Determine the [X, Y] coordinate at the center of the cell enclosing the given text.  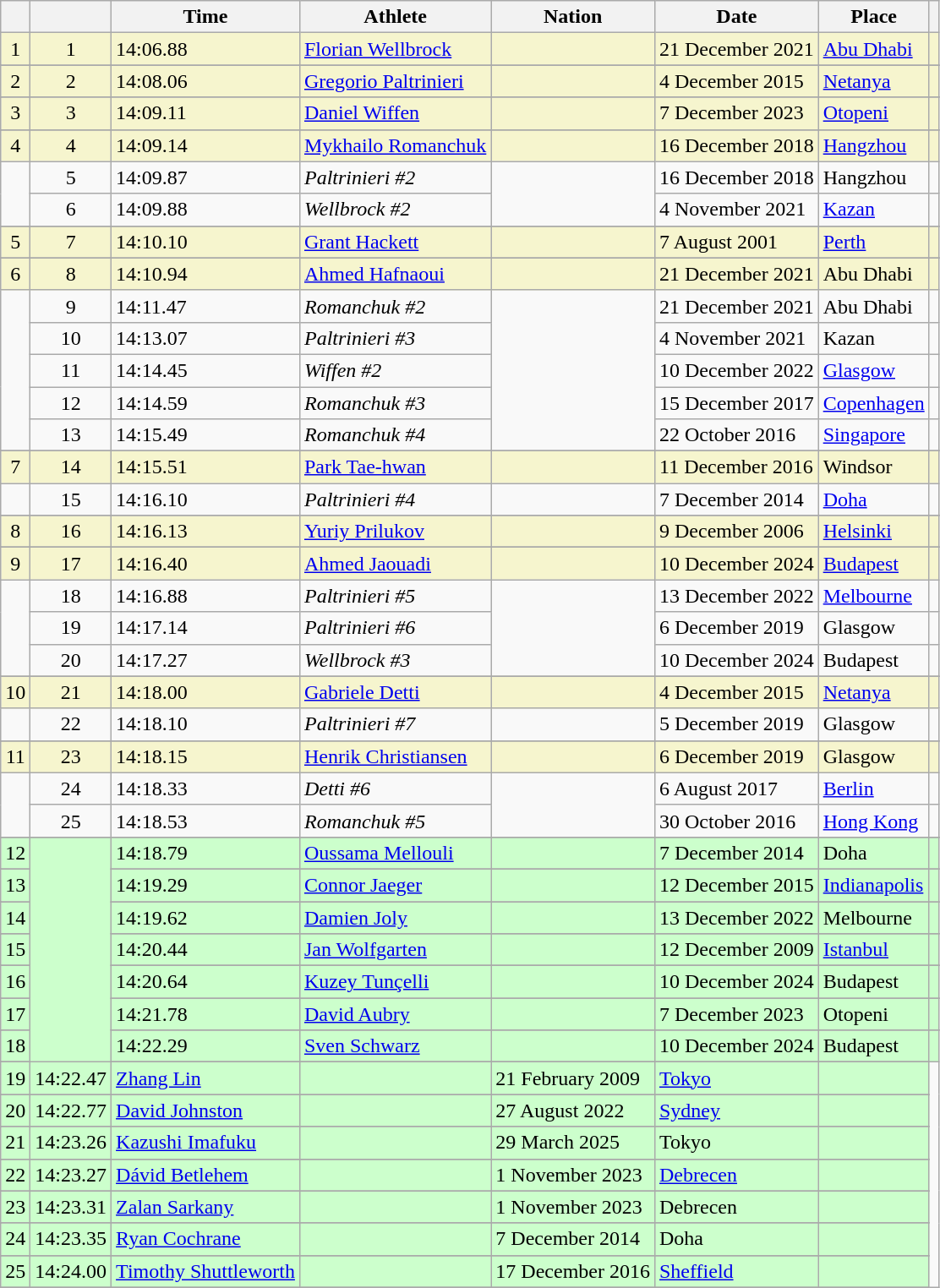
14:16.13 [206, 532]
Nation [573, 17]
Berlin [874, 789]
14:09.88 [206, 210]
Sydney [736, 1111]
9 December 2006 [736, 532]
Detti #6 [395, 789]
14:16.88 [206, 596]
14:16.10 [206, 499]
Florian Wellbrock [395, 49]
Ahmed Hafnaoui [395, 274]
Istanbul [874, 950]
17 December 2016 [573, 1271]
Zalan Sarkany [206, 1207]
Romanchuk #3 [395, 403]
14:23.31 [71, 1207]
Helsinki [874, 532]
14:09.87 [206, 177]
7 August 2001 [736, 242]
14:20.44 [206, 950]
Jan Wolfgarten [395, 950]
14:10.94 [206, 274]
Paltrinieri #4 [395, 499]
Hong Kong [874, 821]
14:15.49 [206, 435]
12 December 2009 [736, 950]
Gregorio Paltrinieri [395, 81]
14:17.27 [206, 660]
Dávid Betlehem [206, 1175]
Grant Hackett [395, 242]
Windsor [874, 467]
14:18.33 [206, 789]
Place [874, 17]
14:15.51 [206, 467]
14:23.27 [71, 1175]
Date [736, 17]
Daniel Wiffen [395, 113]
Kazushi Imafuku [206, 1143]
Wellbrock #3 [395, 660]
14:21.78 [206, 1014]
14:14.45 [206, 370]
14:20.64 [206, 982]
6 August 2017 [736, 789]
14:13.07 [206, 338]
Mykhailo Romanchuk [395, 145]
Romanchuk #5 [395, 821]
Ryan Cochrane [206, 1239]
Perth [874, 242]
Time [206, 17]
22 October 2016 [736, 435]
Indianapolis [874, 885]
Sven Schwarz [395, 1046]
14:22.47 [71, 1078]
Wellbrock #2 [395, 210]
14:19.62 [206, 917]
14:18.53 [206, 821]
14:18.79 [206, 853]
Romanchuk #4 [395, 435]
Connor Jaeger [395, 885]
14:17.14 [206, 628]
29 March 2025 [573, 1143]
Athlete [395, 17]
Paltrinieri #6 [395, 628]
15 December 2017 [736, 403]
14:10.10 [206, 242]
Paltrinieri #5 [395, 596]
14:18.00 [206, 692]
21 February 2009 [573, 1078]
Park Tae-hwan [395, 467]
Wiffen #2 [395, 370]
Sheffield [736, 1271]
Zhang Lin [206, 1078]
14:06.88 [206, 49]
Paltrinieri #7 [395, 724]
14:23.35 [71, 1239]
14:09.11 [206, 113]
14:14.59 [206, 403]
David Aubry [395, 1014]
5 December 2019 [736, 724]
Paltrinieri #3 [395, 338]
Henrik Christiansen [395, 756]
14:16.40 [206, 564]
14:22.29 [206, 1046]
14:24.00 [71, 1271]
14:22.77 [71, 1111]
Singapore [874, 435]
27 August 2022 [573, 1111]
11 December 2016 [736, 467]
14:19.29 [206, 885]
Oussama Mellouli [395, 853]
14:09.14 [206, 145]
14:18.15 [206, 756]
Copenhagen [874, 403]
12 December 2015 [736, 885]
30 October 2016 [736, 821]
Kuzey Tunçelli [395, 982]
David Johnston [206, 1111]
Timothy Shuttleworth [206, 1271]
Gabriele Detti [395, 692]
14:08.06 [206, 81]
Ahmed Jaouadi [395, 564]
Romanchuk #2 [395, 306]
Yuriy Prilukov [395, 532]
14:18.10 [206, 724]
10 December 2022 [736, 370]
Paltrinieri #2 [395, 177]
Damien Joly [395, 917]
14:11.47 [206, 306]
14:23.26 [71, 1143]
